Find where the given text appears and provide that cell's center as [x, y] coordinate. 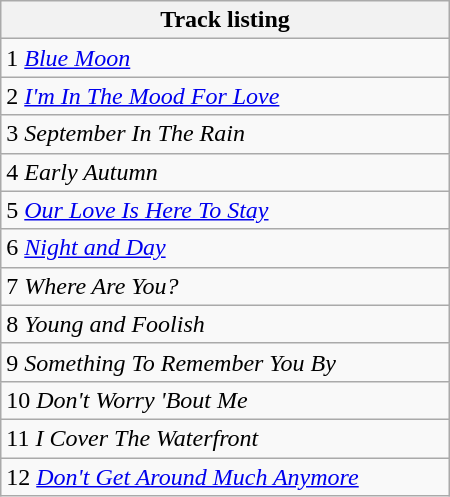
7 Where Are You? [225, 286]
1 Blue Moon [225, 58]
4 Early Autumn [225, 172]
8 Young and Foolish [225, 324]
Track listing [225, 20]
11 I Cover The Waterfront [225, 438]
6 Night and Day [225, 248]
12 Don't Get Around Much Anymore [225, 477]
2 I'm In The Mood For Love [225, 96]
3 September In The Rain [225, 134]
9 Something To Remember You By [225, 362]
5 Our Love Is Here To Stay [225, 210]
10 Don't Worry 'Bout Me [225, 400]
